Return the (x, y) coordinate for the center point of the cell that contains the specified text.  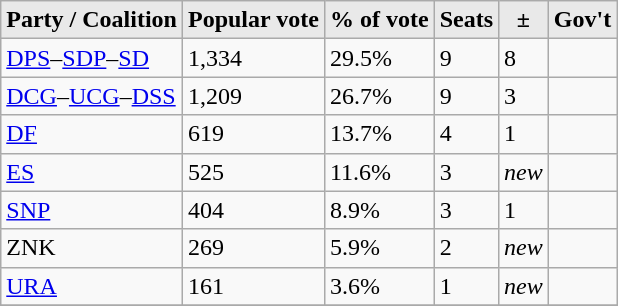
DCG–UCG–DSS (92, 96)
Popular vote (253, 20)
269 (253, 248)
619 (253, 134)
Gov't (582, 20)
± (524, 20)
3.6% (379, 286)
1,209 (253, 96)
1,334 (253, 58)
525 (253, 172)
URA (92, 286)
DF (92, 134)
5.9% (379, 248)
29.5% (379, 58)
404 (253, 210)
161 (253, 286)
2 (466, 248)
8 (524, 58)
% of vote (379, 20)
Party / Coalition (92, 20)
Seats (466, 20)
ZNK (92, 248)
8.9% (379, 210)
13.7% (379, 134)
DPS–SDP–SD (92, 58)
26.7% (379, 96)
11.6% (379, 172)
4 (466, 134)
ES (92, 172)
SNP (92, 210)
